Output the (X, Y) coordinate of the center of the cell containing the given text.  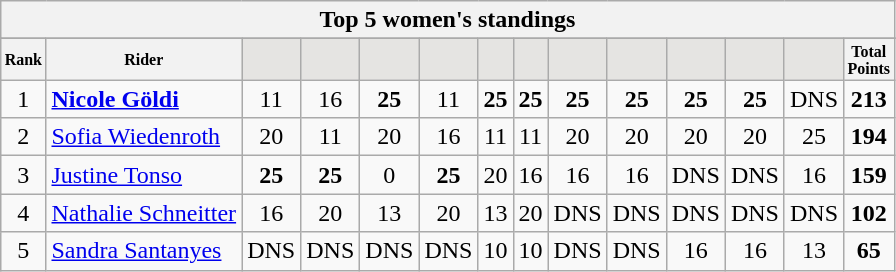
194 (870, 137)
Sandra Santanyes (144, 251)
Nathalie Schneitter (144, 213)
Justine Tonso (144, 175)
Rank (24, 60)
65 (870, 251)
1 (24, 99)
5 (24, 251)
Sofia Wiedenroth (144, 137)
102 (870, 213)
TotalPoints (870, 60)
2 (24, 137)
0 (390, 175)
Top 5 women's standings (448, 20)
Rider (144, 60)
4 (24, 213)
213 (870, 99)
159 (870, 175)
3 (24, 175)
Nicole Göldi (144, 99)
